Pinpoint the cell where the given text exists, returning its (x, y) midpoint coordinate. 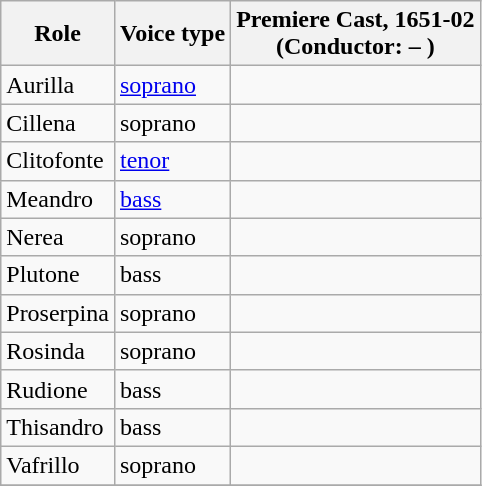
Aurilla (58, 85)
Proserpina (58, 313)
Thisandro (58, 427)
Role (58, 34)
Vafrillo (58, 465)
Premiere Cast, 1651-02(Conductor: – ) (356, 34)
Nerea (58, 237)
Voice type (172, 34)
Clitofonte (58, 161)
Rosinda (58, 351)
Plutone (58, 275)
Cillena (58, 123)
Meandro (58, 199)
tenor (172, 161)
Rudione (58, 389)
